Extract the (x, y) coordinate from the center of the cell holding the provided text.  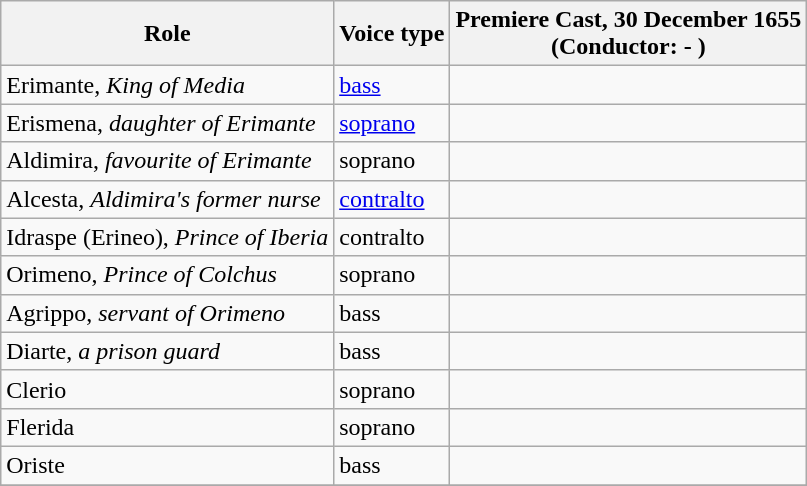
Role (168, 34)
Erismena, daughter of Erimante (168, 123)
Diarte, a prison guard (168, 351)
Voice type (392, 34)
Clerio (168, 389)
Idraspe (Erineo), Prince of Iberia (168, 237)
Flerida (168, 427)
Orimeno, Prince of Colchus (168, 275)
Agrippo, servant of Orimeno (168, 313)
Erimante, King of Media (168, 85)
Premiere Cast, 30 December 1655(Conductor: - ) (628, 34)
Alcesta, Aldimira's former nurse (168, 199)
Aldimira, favourite of Erimante (168, 161)
Oriste (168, 465)
